Extract the [x, y] coordinate from the center of the cell holding the provided text.  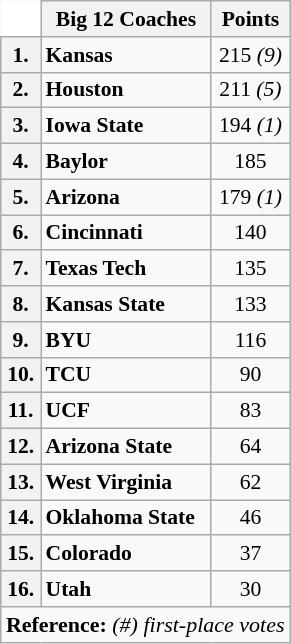
10. [21, 375]
TCU [126, 375]
Kansas [126, 55]
90 [250, 375]
UCF [126, 411]
Houston [126, 90]
Points [250, 19]
194 (1) [250, 126]
Arizona State [126, 447]
7. [21, 269]
211 (5) [250, 90]
133 [250, 304]
Arizona [126, 197]
9. [21, 340]
5. [21, 197]
4. [21, 162]
West Virginia [126, 482]
12. [21, 447]
Reference: (#) first-place votes [146, 625]
179 (1) [250, 197]
Kansas State [126, 304]
135 [250, 269]
Oklahoma State [126, 518]
30 [250, 589]
2. [21, 90]
8. [21, 304]
14. [21, 518]
13. [21, 482]
Baylor [126, 162]
62 [250, 482]
116 [250, 340]
140 [250, 233]
Utah [126, 589]
BYU [126, 340]
1. [21, 55]
Texas Tech [126, 269]
15. [21, 554]
46 [250, 518]
83 [250, 411]
37 [250, 554]
Iowa State [126, 126]
64 [250, 447]
3. [21, 126]
Big 12 Coaches [126, 19]
185 [250, 162]
11. [21, 411]
Colorado [126, 554]
16. [21, 589]
Cincinnati [126, 233]
6. [21, 233]
215 (9) [250, 55]
